Return [X, Y] of the center of cell containing provided text 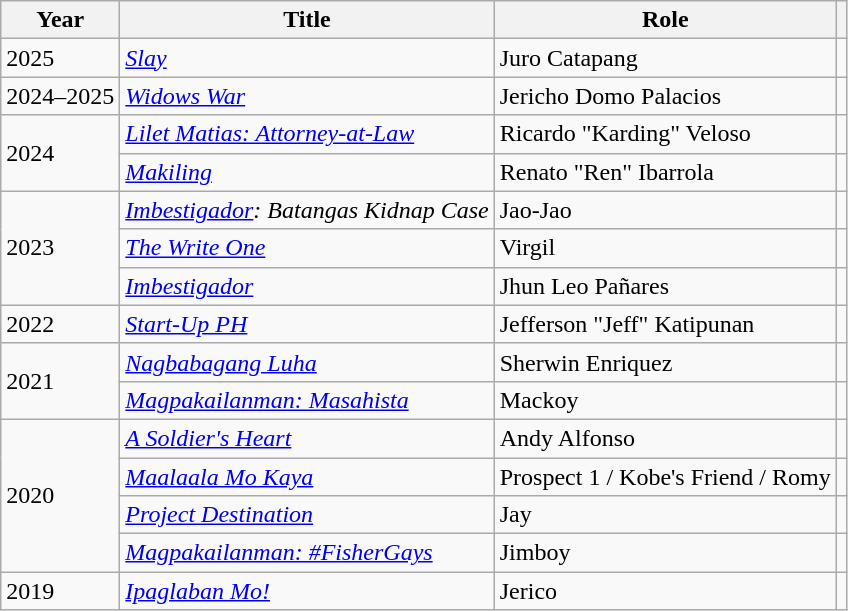
Jimboy [665, 553]
Magpakailanman: #FisherGays [307, 553]
Maalaala Mo Kaya [307, 477]
Renato "Ren" Ibarrola [665, 172]
Andy Alfonso [665, 438]
2025 [60, 58]
Widows War [307, 96]
A Soldier's Heart [307, 438]
Imbestigador [307, 286]
Magpakailanman: Masahista [307, 400]
Project Destination [307, 515]
Imbestigador: Batangas Kidnap Case [307, 210]
2020 [60, 495]
Ricardo "Karding" Veloso [665, 134]
Mackoy [665, 400]
Juro Catapang [665, 58]
2024–2025 [60, 96]
Start-Up PH [307, 324]
Prospect 1 / Kobe's Friend / Romy [665, 477]
Nagbabagang Luha [307, 362]
Jhun Leo Pañares [665, 286]
Jericho Domo Palacios [665, 96]
Title [307, 20]
2023 [60, 248]
Sherwin Enriquez [665, 362]
2024 [60, 153]
2022 [60, 324]
Jay [665, 515]
Ipaglaban Mo! [307, 591]
Role [665, 20]
Year [60, 20]
Slay [307, 58]
Lilet Matias: Attorney-at-Law [307, 134]
2021 [60, 381]
Makiling [307, 172]
The Write One [307, 248]
2019 [60, 591]
Jao-Jao [665, 210]
Virgil [665, 248]
Jefferson "Jeff" Katipunan [665, 324]
Jerico [665, 591]
